Pinpoint the cell where the given text exists, returning its [X, Y] midpoint coordinate. 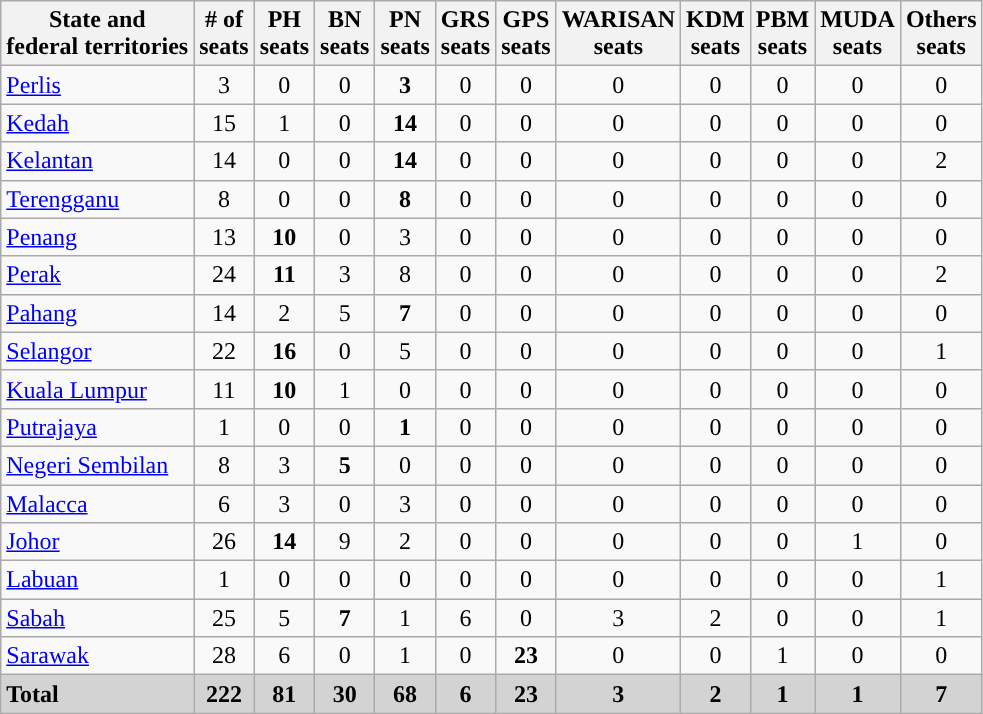
Negeri Sembilan [98, 465]
30 [345, 694]
Kelantan [98, 161]
Selangor [98, 351]
Perak [98, 275]
22 [224, 351]
Total [98, 694]
68 [405, 694]
24 [224, 275]
Terengganu [98, 199]
BNseats [345, 34]
PBMseats [782, 34]
13 [224, 237]
Kuala Lumpur [98, 389]
PHseats [284, 34]
Sabah [98, 618]
State andfederal territories [98, 34]
81 [284, 694]
MUDAseats [858, 34]
Othersseats [941, 34]
KDMseats [716, 34]
GPSseats [526, 34]
Johor [98, 542]
28 [224, 656]
25 [224, 618]
Putrajaya [98, 427]
PNseats [405, 34]
9 [345, 542]
Labuan [98, 580]
# ofseats [224, 34]
Perlis [98, 85]
222 [224, 694]
GRSseats [465, 34]
Pahang [98, 313]
16 [284, 351]
Kedah [98, 123]
Penang [98, 237]
26 [224, 542]
Sarawak [98, 656]
15 [224, 123]
WARISANseats [618, 34]
Malacca [98, 503]
